For the text-containing cell, return its midpoint in [X, Y] coordinate format. 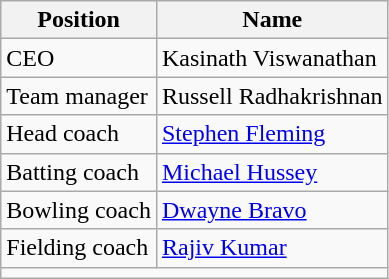
CEO [79, 58]
Head coach [79, 134]
Stephen Fleming [272, 134]
Kasinath Viswanathan [272, 58]
Batting coach [79, 172]
Russell Radhakrishnan [272, 96]
Bowling coach [79, 210]
Fielding coach [79, 248]
Name [272, 20]
Michael Hussey [272, 172]
Team manager [79, 96]
Dwayne Bravo [272, 210]
Position [79, 20]
Rajiv Kumar [272, 248]
